Return the (x, y) coordinate for the center point of the cell that contains the specified text.  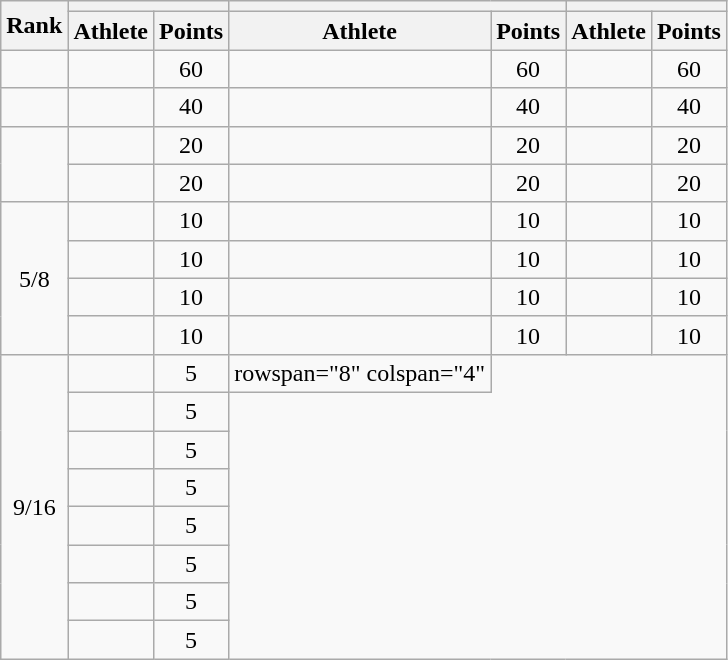
5/8 (34, 278)
Rank (34, 26)
rowspan="8" colspan="4" (360, 373)
9/16 (34, 506)
